Scan for the cell matching the given text and deliver its (x, y) coordinate at center. 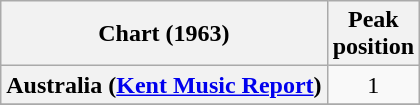
Chart (1963) (164, 34)
Australia (Kent Music Report) (164, 85)
Peakposition (373, 34)
1 (373, 85)
